For the text-containing cell, return its midpoint in [X, Y] coordinate format. 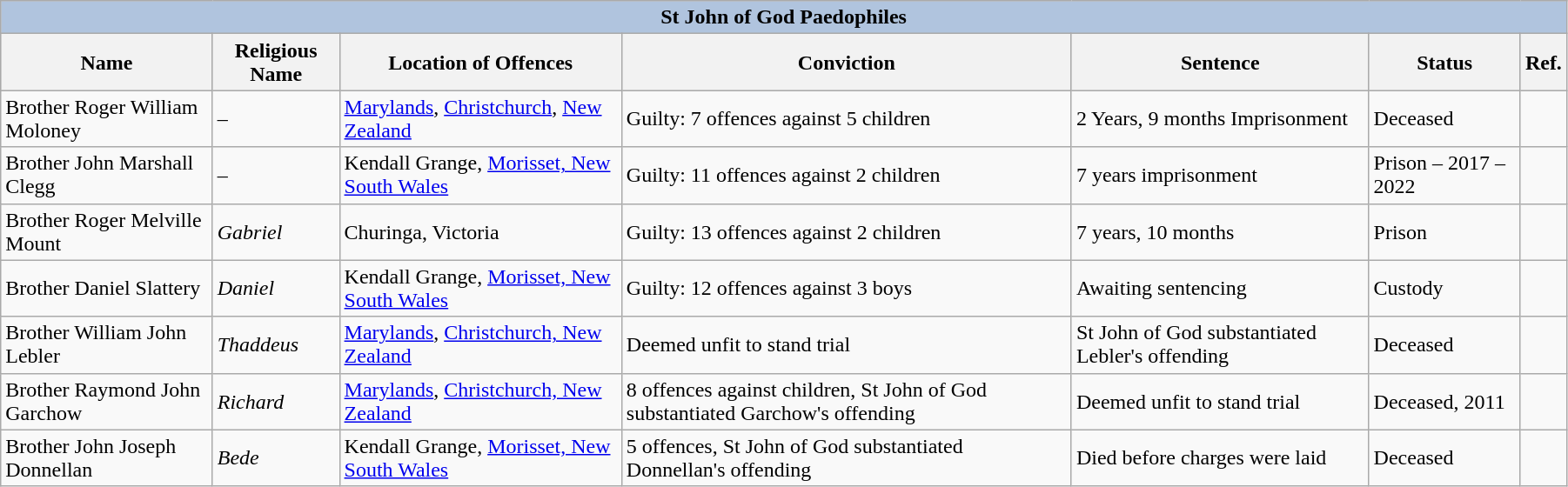
Thaddeus [276, 344]
Status [1444, 63]
St John of God Paedophiles [784, 17]
2 Years, 9 months Imprisonment [1220, 118]
Guilty: 13 offences against 2 children [846, 231]
7 years imprisonment [1220, 176]
Prison – 2017 – 2022 [1444, 176]
Brother Roger William Moloney [106, 118]
Guilty: 12 offences against 3 boys [846, 289]
Conviction [846, 63]
Brother John Marshall Clegg [106, 176]
8 offences against children, St John of God substantiated Garchow's offending [846, 402]
Brother Daniel Slattery [106, 289]
Sentence [1220, 63]
Guilty: 7 offences against 5 children [846, 118]
Brother William John Lebler [106, 344]
Guilty: 11 offences against 2 children [846, 176]
Daniel [276, 289]
Religious Name [276, 63]
Brother Raymond John Garchow [106, 402]
Bede [276, 457]
Brother Roger Melville Mount [106, 231]
7 years, 10 months [1220, 231]
Awaiting sentencing [1220, 289]
Richard [276, 402]
Custody [1444, 289]
Died before charges were laid [1220, 457]
Deceased, 2011 [1444, 402]
5 offences, St John of God substantiated Donnellan's offending [846, 457]
Churinga, Victoria [480, 231]
Name [106, 63]
Location of Offences [480, 63]
St John of God substantiated Lebler's offending [1220, 344]
Ref. [1544, 63]
Brother John Joseph Donnellan [106, 457]
Prison [1444, 231]
Gabriel [276, 231]
